Pinpoint the cell where the given text exists, returning its (X, Y) midpoint coordinate. 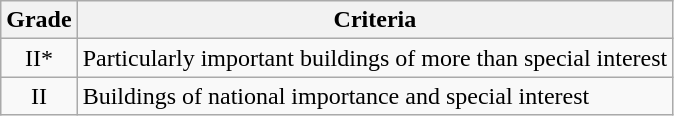
II* (39, 58)
II (39, 96)
Buildings of national importance and special interest (375, 96)
Particularly important buildings of more than special interest (375, 58)
Grade (39, 20)
Criteria (375, 20)
